Capture the cell that displays the provided text and extract its [X, Y] central coordinate. 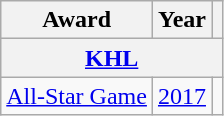
Year [182, 20]
All-Star Game [77, 96]
2017 [182, 96]
KHL [112, 58]
Award [77, 20]
